Find where the given text appears and provide that cell's center as (x, y) coordinate. 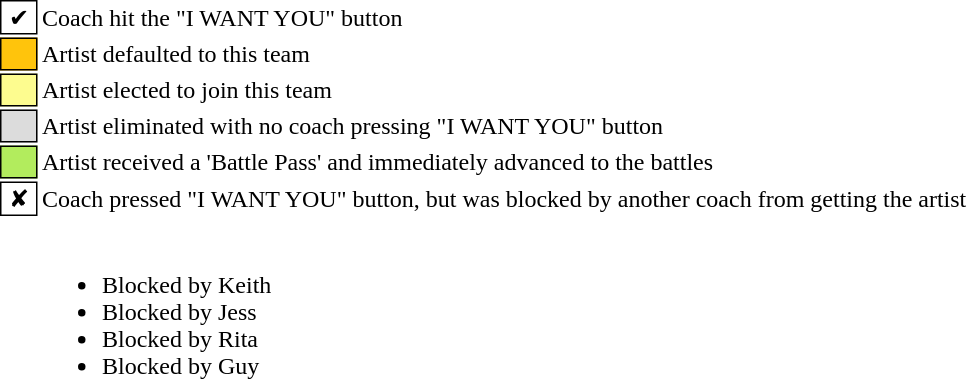
✘ (19, 199)
Coach pressed "I WANT YOU" button, but was blocked by another coach from getting the artist (504, 199)
Coach hit the "I WANT YOU" button (504, 17)
✔ (19, 17)
Artist received a 'Battle Pass' and immediately advanced to the battles (504, 162)
Artist defaulted to this team (504, 54)
Artist elected to join this team (504, 90)
Artist eliminated with no coach pressing "I WANT YOU" button (504, 126)
